Provide the [x, y] coordinate of the cell's center where the given text is located.  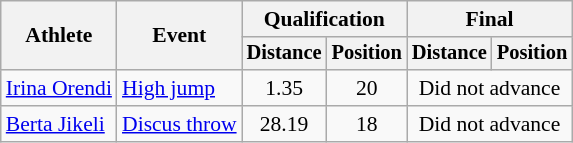
Irina Orendi [59, 88]
Event [180, 36]
Final [490, 19]
Discus throw [180, 124]
20 [367, 88]
Qualification [324, 19]
Athlete [59, 36]
High jump [180, 88]
28.19 [284, 124]
18 [367, 124]
Berta Jikeli [59, 124]
1.35 [284, 88]
